Return the (X, Y) coordinate for the center point of the cell that contains the specified text.  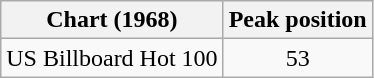
53 (298, 58)
Chart (1968) (112, 20)
US Billboard Hot 100 (112, 58)
Peak position (298, 20)
